Capture the cell that displays the provided text and extract its (X, Y) central coordinate. 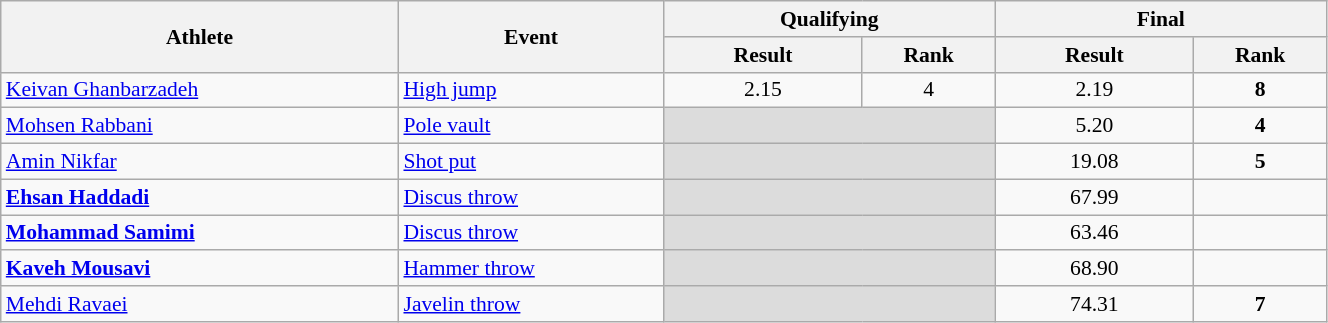
Mohsen Rabbani (200, 126)
Hammer throw (530, 269)
Mohammad Samimi (200, 233)
67.99 (1094, 197)
Kaveh Mousavi (200, 269)
Javelin throw (530, 304)
Amin Nikfar (200, 162)
68.90 (1094, 269)
5.20 (1094, 126)
74.31 (1094, 304)
7 (1260, 304)
Qualifying (830, 19)
Mehdi Ravaei (200, 304)
Shot put (530, 162)
Final (1160, 19)
19.08 (1094, 162)
Event (530, 36)
5 (1260, 162)
Keivan Ghanbarzadeh (200, 90)
2.15 (764, 90)
Athlete (200, 36)
2.19 (1094, 90)
High jump (530, 90)
63.46 (1094, 233)
Pole vault (530, 126)
8 (1260, 90)
Ehsan Haddadi (200, 197)
